Return [X, Y] of the center of cell containing provided text 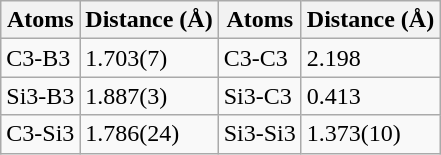
Si3-Si3 [260, 134]
1.786(24) [149, 134]
C3-B3 [40, 58]
0.413 [370, 96]
Si3-B3 [40, 96]
Si3-C3 [260, 96]
C3-C3 [260, 58]
1.373(10) [370, 134]
C3-Si3 [40, 134]
2.198 [370, 58]
1.887(3) [149, 96]
1.703(7) [149, 58]
